Determine the [X, Y] coordinate at the center of the cell enclosing the given text.  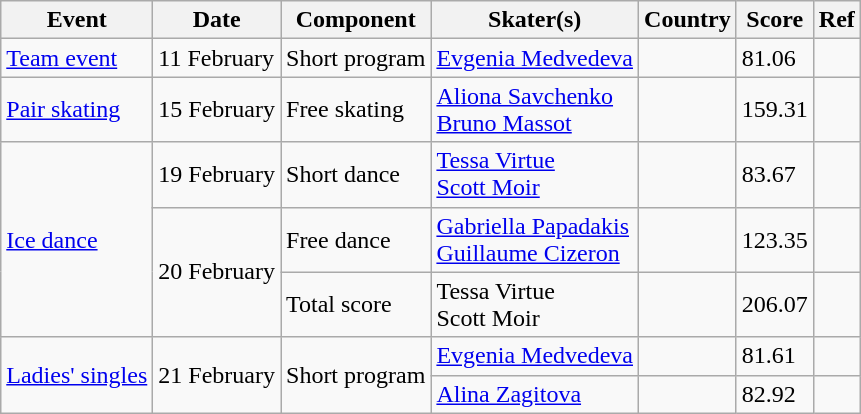
83.67 [774, 174]
21 February [217, 375]
81.61 [774, 356]
Pair skating [77, 110]
82.92 [774, 394]
206.07 [774, 304]
123.35 [774, 240]
Total score [355, 304]
20 February [217, 272]
Ref [836, 20]
Free skating [355, 110]
Component [355, 20]
Ladies' singles [77, 375]
Aliona SavchenkoBruno Massot [535, 110]
Skater(s) [535, 20]
15 February [217, 110]
Alina Zagitova [535, 394]
159.31 [774, 110]
19 February [217, 174]
Score [774, 20]
81.06 [774, 58]
Short dance [355, 174]
Event [77, 20]
Team event [77, 58]
Ice dance [77, 240]
11 February [217, 58]
Date [217, 20]
Country [688, 20]
Gabriella PapadakisGuillaume Cizeron [535, 240]
Free dance [355, 240]
